Search for the cell housing the specified text and yield its [x, y] center coordinate. 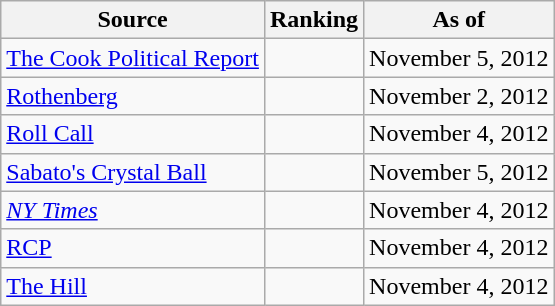
November 2, 2012 [459, 96]
Rothenberg [133, 96]
Sabato's Crystal Ball [133, 172]
Roll Call [133, 134]
As of [459, 20]
The Cook Political Report [133, 58]
Ranking [314, 20]
Source [133, 20]
RCP [133, 248]
NY Times [133, 210]
The Hill [133, 286]
